Detect which cell encompasses the target text, then output its (X, Y) center coordinate. 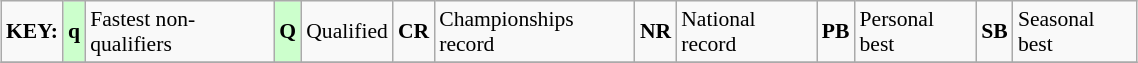
q (74, 32)
Championships record (534, 32)
KEY: (32, 32)
SB (994, 32)
Seasonal best (1075, 32)
Qualified (347, 32)
PB (836, 32)
National record (746, 32)
Q (288, 32)
Personal best (916, 32)
NR (656, 32)
Fastest non-qualifiers (180, 32)
CR (414, 32)
